Find where the given text appears and provide that cell's center as [x, y] coordinate. 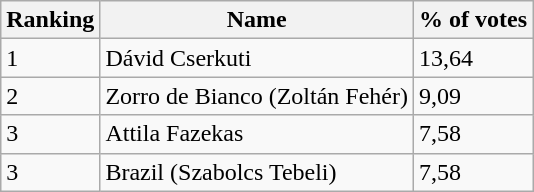
% of votes [472, 20]
Attila Fazekas [257, 134]
Brazil (Szabolcs Tebeli) [257, 172]
2 [50, 96]
1 [50, 58]
Dávid Cserkuti [257, 58]
Zorro de Bianco (Zoltán Fehér) [257, 96]
9,09 [472, 96]
13,64 [472, 58]
Name [257, 20]
Ranking [50, 20]
